Output the [x, y] coordinate of the center of the cell containing the given text.  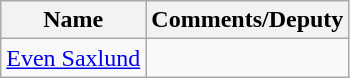
Even Saxlund [74, 58]
Name [74, 20]
Comments/Deputy [248, 20]
